Search for the cell housing the specified text and yield its [x, y] center coordinate. 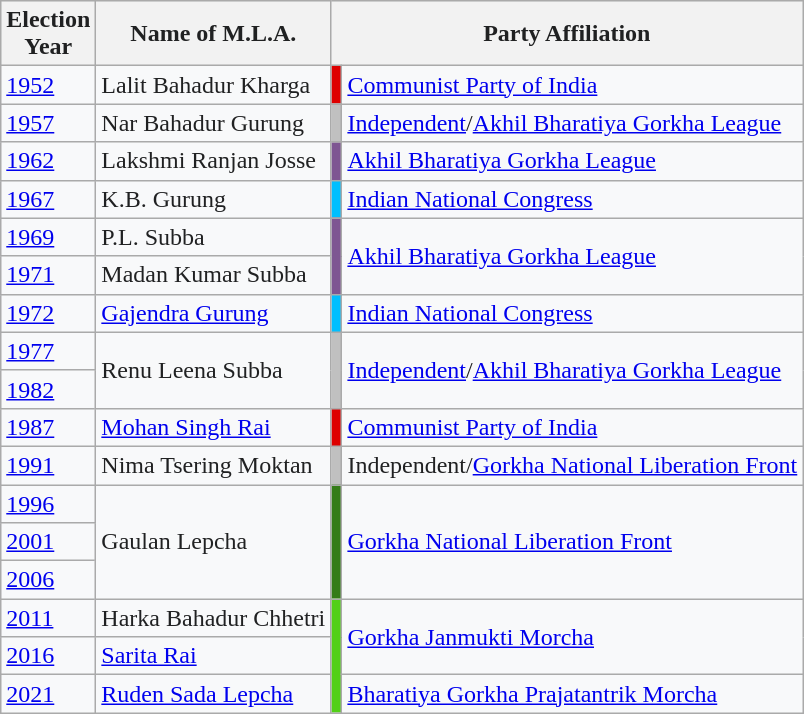
K.B. Gurung [214, 199]
Lakshmi Ranjan Josse [214, 161]
Gajendra Gurung [214, 313]
1996 [48, 503]
Independent/Gorkha National Liberation Front [572, 465]
Gorkha Janmukti Morcha [572, 637]
1957 [48, 123]
Nima Tsering Moktan [214, 465]
2001 [48, 542]
Mohan Singh Rai [214, 427]
1972 [48, 313]
Sarita Rai [214, 656]
1971 [48, 275]
Gorkha National Liberation Front [572, 541]
1987 [48, 427]
Bharatiya Gorkha Prajatantrik Morcha [572, 694]
Madan Kumar Subba [214, 275]
Name of M.L.A. [214, 34]
2021 [48, 694]
Renu Leena Subba [214, 370]
Ruden Sada Lepcha [214, 694]
1991 [48, 465]
Harka Bahadur Chhetri [214, 618]
1967 [48, 199]
1969 [48, 237]
P.L. Subba [214, 237]
2011 [48, 618]
Lalit Bahadur Kharga [214, 85]
1977 [48, 351]
2016 [48, 656]
ElectionYear [48, 34]
Gaulan Lepcha [214, 541]
1962 [48, 161]
Nar Bahadur Gurung [214, 123]
1952 [48, 85]
Party Affiliation [567, 34]
1982 [48, 389]
2006 [48, 580]
